Scan for the cell matching the given text and deliver its (x, y) coordinate at center. 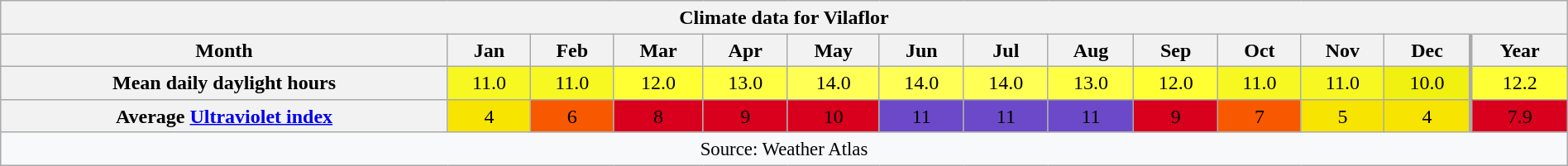
5 (1343, 116)
Sep (1176, 50)
Oct (1260, 50)
Jan (489, 50)
Apr (745, 50)
Average Ultraviolet index (225, 116)
8 (658, 116)
May (834, 50)
Month (225, 50)
Dec (1427, 50)
Source: Weather Atlas (784, 149)
Aug (1090, 50)
Jul (1006, 50)
6 (572, 116)
10 (834, 116)
Jun (921, 50)
Year (1520, 50)
Nov (1343, 50)
Climate data for Vilaflor (784, 17)
7.9 (1520, 116)
10.0 (1427, 83)
Mean daily daylight hours (225, 83)
12.2 (1520, 83)
7 (1260, 116)
Feb (572, 50)
Mar (658, 50)
